Capture the cell that displays the provided text and extract its [x, y] central coordinate. 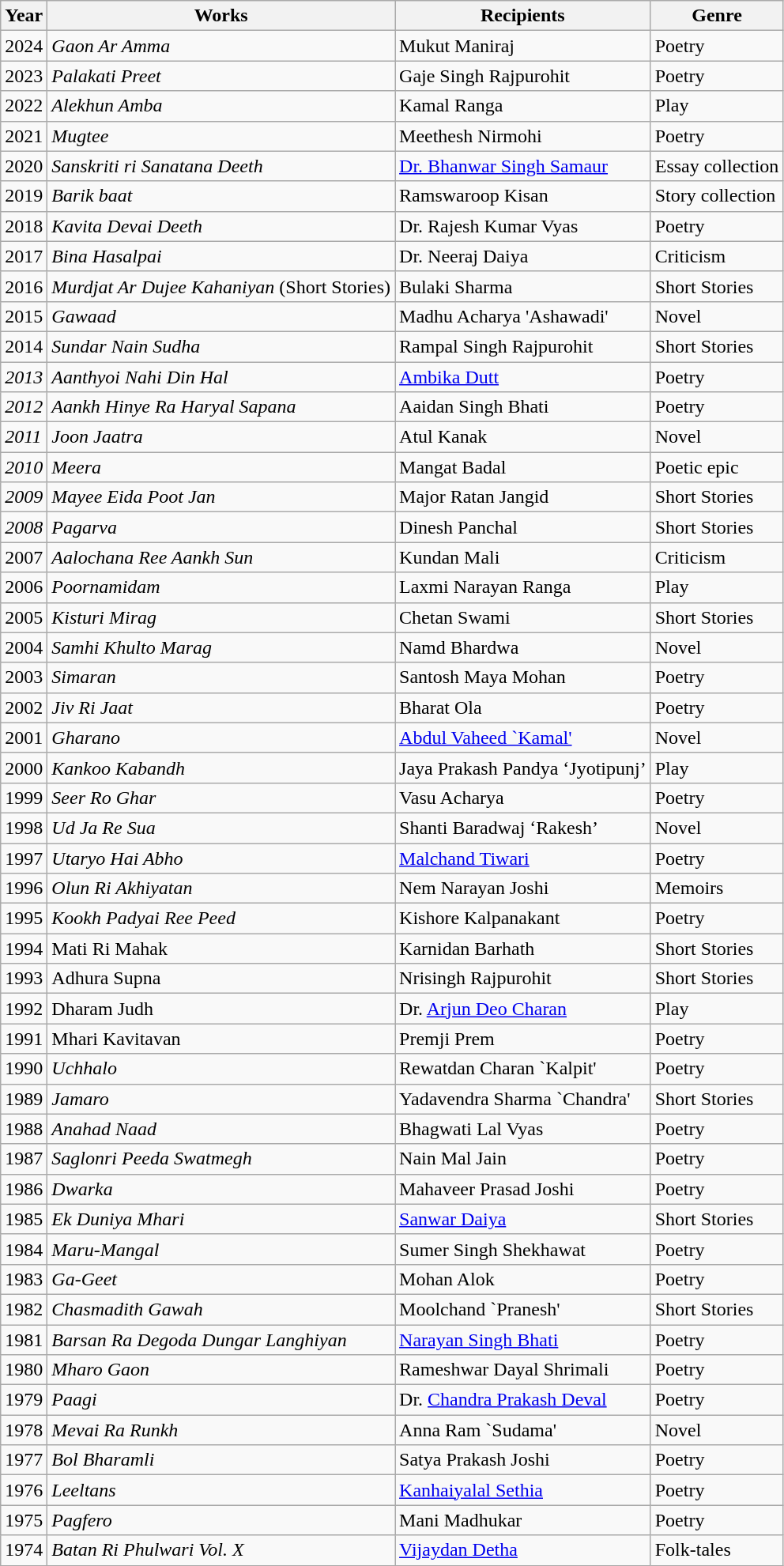
Dr. Arjun Deo Charan [523, 1009]
2022 [24, 106]
Kisturi Mirag [221, 617]
Shanti Baradwaj ‘Rakesh’ [523, 828]
2018 [24, 226]
Batan Ri Phulwari Vol. X [221, 1550]
Mati Ri Mahak [221, 949]
2019 [24, 196]
Kookh Padyai Ree Peed [221, 919]
2007 [24, 557]
Poornamidam [221, 587]
2005 [24, 617]
Mukut Maniraj [523, 46]
Folk-tales [717, 1550]
1991 [24, 1039]
Gaon Ar Amma [221, 46]
Bharat Ola [523, 708]
2013 [24, 377]
Rewatdan Charan `Kalpit' [523, 1069]
Madhu Acharya 'Ashawadi' [523, 316]
Kankoo Kabandh [221, 768]
Laxmi Narayan Ranga [523, 587]
Dharam Judh [221, 1009]
1988 [24, 1129]
Anahad Naad [221, 1129]
1987 [24, 1159]
Dr. Bhanwar Singh Samaur [523, 166]
1990 [24, 1069]
2024 [24, 46]
Memoirs [717, 889]
Meera [221, 467]
2004 [24, 647]
Story collection [717, 196]
Mohan Alok [523, 1279]
Mhari Kavitavan [221, 1039]
Rampal Singh Rajpurohit [523, 346]
Mugtee [221, 136]
2015 [24, 316]
Dinesh Panchal [523, 527]
Sanskriti ri Sanatana Deeth [221, 166]
Dr. Neeraj Daiya [523, 256]
Genre [717, 16]
Sumer Singh Shekhawat [523, 1249]
1985 [24, 1219]
Narayan Singh Bhati [523, 1340]
Gaje Singh Rajpurohit [523, 76]
Aaidan Singh Bhati [523, 407]
2021 [24, 136]
Kanhaiyalal Sethia [523, 1490]
1984 [24, 1249]
1976 [24, 1490]
Atul Kanak [523, 437]
1997 [24, 858]
2002 [24, 708]
Uchhalo [221, 1069]
Namd Bhardwa [523, 647]
Works [221, 16]
Seer Ro Ghar [221, 798]
Jiv Ri Jaat [221, 708]
Abdul Vaheed `Kamal' [523, 738]
1979 [24, 1400]
1975 [24, 1520]
Barsan Ra Degoda Dungar Langhiyan [221, 1340]
1994 [24, 949]
Ek Duniya Mhari [221, 1219]
Sanwar Daiya [523, 1219]
Poetic epic [717, 467]
Santosh Maya Mohan [523, 677]
Adhura Supna [221, 979]
2000 [24, 768]
Jaya Prakash Pandya ‘Jyotipunj’ [523, 768]
Essay collection [717, 166]
Kamal Ranga [523, 106]
2017 [24, 256]
Mevai Ra Runkh [221, 1430]
Vijaydan Detha [523, 1550]
Kavita Devai Deeth [221, 226]
2012 [24, 407]
Kishore Kalpanakant [523, 919]
Gawaad [221, 316]
Rameshwar Dayal Shrimali [523, 1370]
2008 [24, 527]
2011 [24, 437]
Dr. Chandra Prakash Deval [523, 1400]
Alekhun Amba [221, 106]
Leeltans [221, 1490]
2010 [24, 467]
Gharano [221, 738]
Pagfero [221, 1520]
Mharo Gaon [221, 1370]
Joon Jaatra [221, 437]
Nem Narayan Joshi [523, 889]
Karnidan Barhath [523, 949]
Saglonri Peeda Swatmegh [221, 1159]
2009 [24, 497]
Olun Ri Akhiyatan [221, 889]
Jamaro [221, 1099]
1974 [24, 1550]
Mangat Badal [523, 467]
2016 [24, 286]
Bhagwati Lal Vyas [523, 1129]
Bol Bharamli [221, 1460]
Sundar Nain Sudha [221, 346]
Aanthyoi Nahi Din Hal [221, 377]
Chetan Swami [523, 617]
2003 [24, 677]
Bulaki Sharma [523, 286]
Paagi [221, 1400]
Mani Madhukar [523, 1520]
1999 [24, 798]
1977 [24, 1460]
Barik baat [221, 196]
Utaryo Hai Abho [221, 858]
2006 [24, 587]
1981 [24, 1340]
Murdjat Ar Dujee Kahaniyan (Short Stories) [221, 286]
Aankh Hinye Ra Haryal Sapana [221, 407]
Nrisingh Rajpurohit [523, 979]
Chasmadith Gawah [221, 1309]
Meethesh Nirmohi [523, 136]
Mahaveer Prasad Joshi [523, 1189]
Nain Mal Jain [523, 1159]
1998 [24, 828]
Samhi Khulto Marag [221, 647]
Moolchand `Pranesh' [523, 1309]
1983 [24, 1279]
Yadavendra Sharma `Chandra' [523, 1099]
Year [24, 16]
1986 [24, 1189]
Major Ratan Jangid [523, 497]
Malchand Tiwari [523, 858]
2023 [24, 76]
Mayee Eida Poot Jan [221, 497]
1996 [24, 889]
Vasu Acharya [523, 798]
Bina Hasalpai [221, 256]
1989 [24, 1099]
1980 [24, 1370]
Ga-Geet [221, 1279]
1995 [24, 919]
Ramswaroop Kisan [523, 196]
Palakati Preet [221, 76]
2001 [24, 738]
Anna Ram `Sudama' [523, 1430]
Maru-Mangal [221, 1249]
Pagarva [221, 527]
Dwarka [221, 1189]
2020 [24, 166]
Ambika Dutt [523, 377]
Ud Ja Re Sua [221, 828]
Kundan Mali [523, 557]
1992 [24, 1009]
1978 [24, 1430]
Dr. Rajesh Kumar Vyas [523, 226]
Recipients [523, 16]
1982 [24, 1309]
Premji Prem [523, 1039]
1993 [24, 979]
Simaran [221, 677]
Satya Prakash Joshi [523, 1460]
2014 [24, 346]
Aalochana Ree Aankh Sun [221, 557]
